Output the (x, y) coordinate of the center of the cell containing the given text.  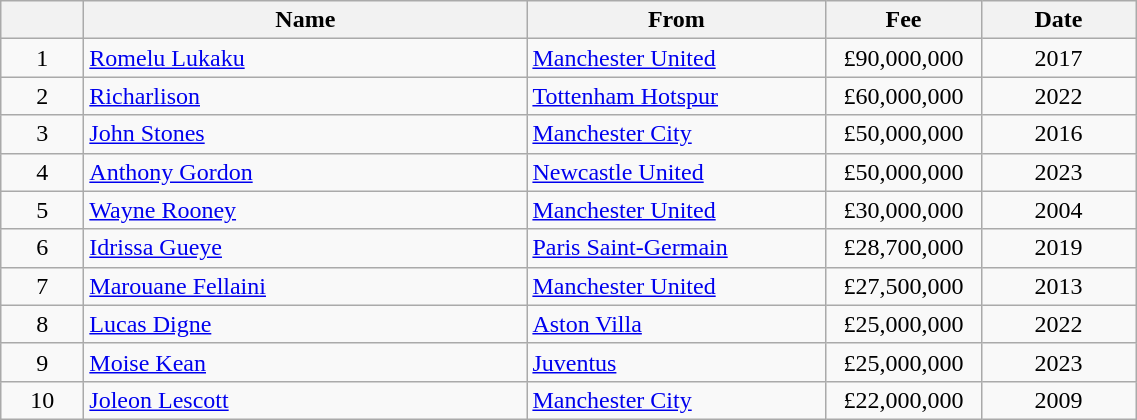
£90,000,000 (904, 58)
Juventus (676, 362)
Fee (904, 20)
2019 (1058, 248)
Name (306, 20)
Newcastle United (676, 172)
£30,000,000 (904, 210)
5 (42, 210)
7 (42, 286)
2004 (1058, 210)
Wayne Rooney (306, 210)
Moise Kean (306, 362)
John Stones (306, 134)
Lucas Digne (306, 324)
Idrissa Gueye (306, 248)
From (676, 20)
Aston Villa (676, 324)
Joleon Lescott (306, 400)
Marouane Fellaini (306, 286)
8 (42, 324)
2 (42, 96)
2016 (1058, 134)
2009 (1058, 400)
10 (42, 400)
Tottenham Hotspur (676, 96)
£60,000,000 (904, 96)
6 (42, 248)
Anthony Gordon (306, 172)
2013 (1058, 286)
Romelu Lukaku (306, 58)
£27,500,000 (904, 286)
4 (42, 172)
Date (1058, 20)
Richarlison (306, 96)
3 (42, 134)
9 (42, 362)
£28,700,000 (904, 248)
1 (42, 58)
£22,000,000 (904, 400)
Paris Saint-Germain (676, 248)
2017 (1058, 58)
